Return (x, y) of the center of cell containing provided text 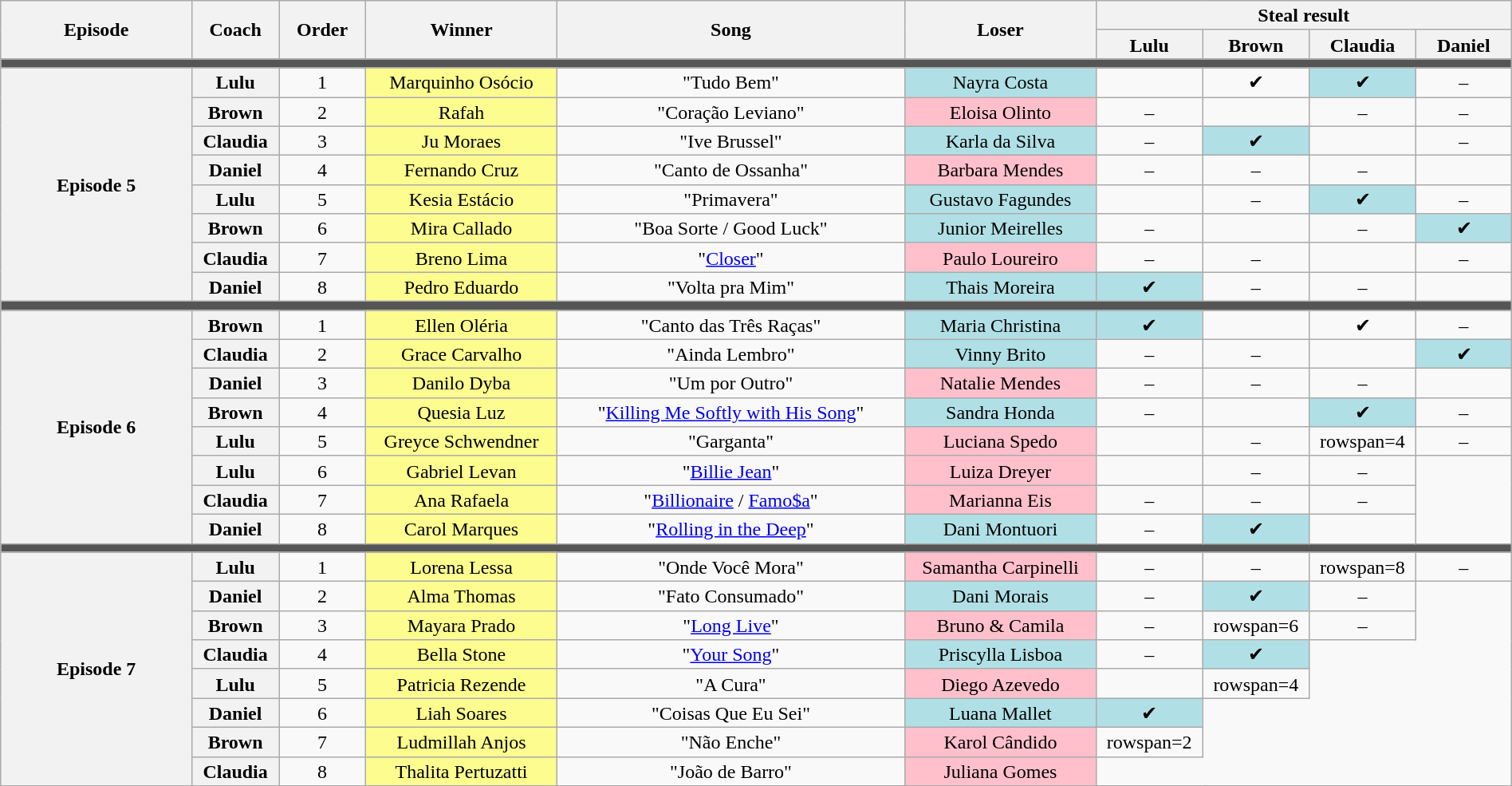
Dani Morais (1001, 597)
"Killing Me Softly with His Song" (730, 412)
Episode 5 (96, 184)
Pedro Eduardo (462, 287)
"Fato Consumado" (730, 597)
Sandra Honda (1001, 412)
Priscylla Lisboa (1001, 654)
Diego Azevedo (1001, 683)
Paulo Loureiro (1001, 257)
"Billionaire / Famo$a" (730, 500)
"Onde Você Mora" (730, 567)
Patricia Rezende (462, 683)
"Garganta" (730, 442)
"Coração Leviano" (730, 112)
Marianna Eis (1001, 500)
"Billie Jean" (730, 471)
Mayara Prado (462, 626)
"Canto das Três Raças" (730, 324)
"Não Enche" (730, 742)
"Rolling in the Deep" (730, 528)
"Ainda Lembro" (730, 354)
"Closer" (730, 257)
Order (322, 30)
"Long Live" (730, 626)
Loser (1001, 30)
rowspan=6 (1256, 626)
"Your Song" (730, 654)
Dani Montuori (1001, 528)
Juliana Gomes (1001, 771)
Gabriel Levan (462, 471)
Bruno & Camila (1001, 626)
Junior Meirelles (1001, 228)
rowspan=8 (1363, 567)
Mira Callado (462, 228)
"Primavera" (730, 199)
Quesia Luz (462, 412)
Steal result (1303, 16)
Greyce Schwendner (462, 442)
Rafah (462, 112)
"Um por Outro" (730, 383)
Barbara Mendes (1001, 171)
Thais Moreira (1001, 287)
Luiza Dreyer (1001, 471)
Ellen Oléria (462, 324)
"Boa Sorte / Good Luck" (730, 228)
Samantha Carpinelli (1001, 567)
Nayra Costa (1001, 83)
Marquinho Osócio (462, 83)
"Volta pra Mim" (730, 287)
Liah Soares (462, 713)
"A Cura" (730, 683)
Danilo Dyba (462, 383)
Ana Rafaela (462, 500)
"Coisas Que Eu Sei" (730, 713)
"Canto de Ossanha" (730, 171)
Winner (462, 30)
Gustavo Fagundes (1001, 199)
Eloisa Olinto (1001, 112)
Natalie Mendes (1001, 383)
Bella Stone (462, 654)
Episode 7 (96, 669)
Song (730, 30)
Luciana Spedo (1001, 442)
Vinny Brito (1001, 354)
"Tudo Bem" (730, 83)
rowspan=2 (1149, 742)
"João de Barro" (730, 771)
Episode 6 (96, 426)
Maria Christina (1001, 324)
Kesia Estácio (462, 199)
Karla da Silva (1001, 140)
Karol Cândido (1001, 742)
Ludmillah Anjos (462, 742)
Breno Lima (462, 257)
"Ive Brussel" (730, 140)
Episode (96, 30)
Alma Thomas (462, 597)
Luana Mallet (1001, 713)
Fernando Cruz (462, 171)
Coach (236, 30)
Ju Moraes (462, 140)
Lorena Lessa (462, 567)
Carol Marques (462, 528)
Grace Carvalho (462, 354)
Thalita Pertuzatti (462, 771)
